Output the (x, y) coordinate of the center of the cell containing the given text.  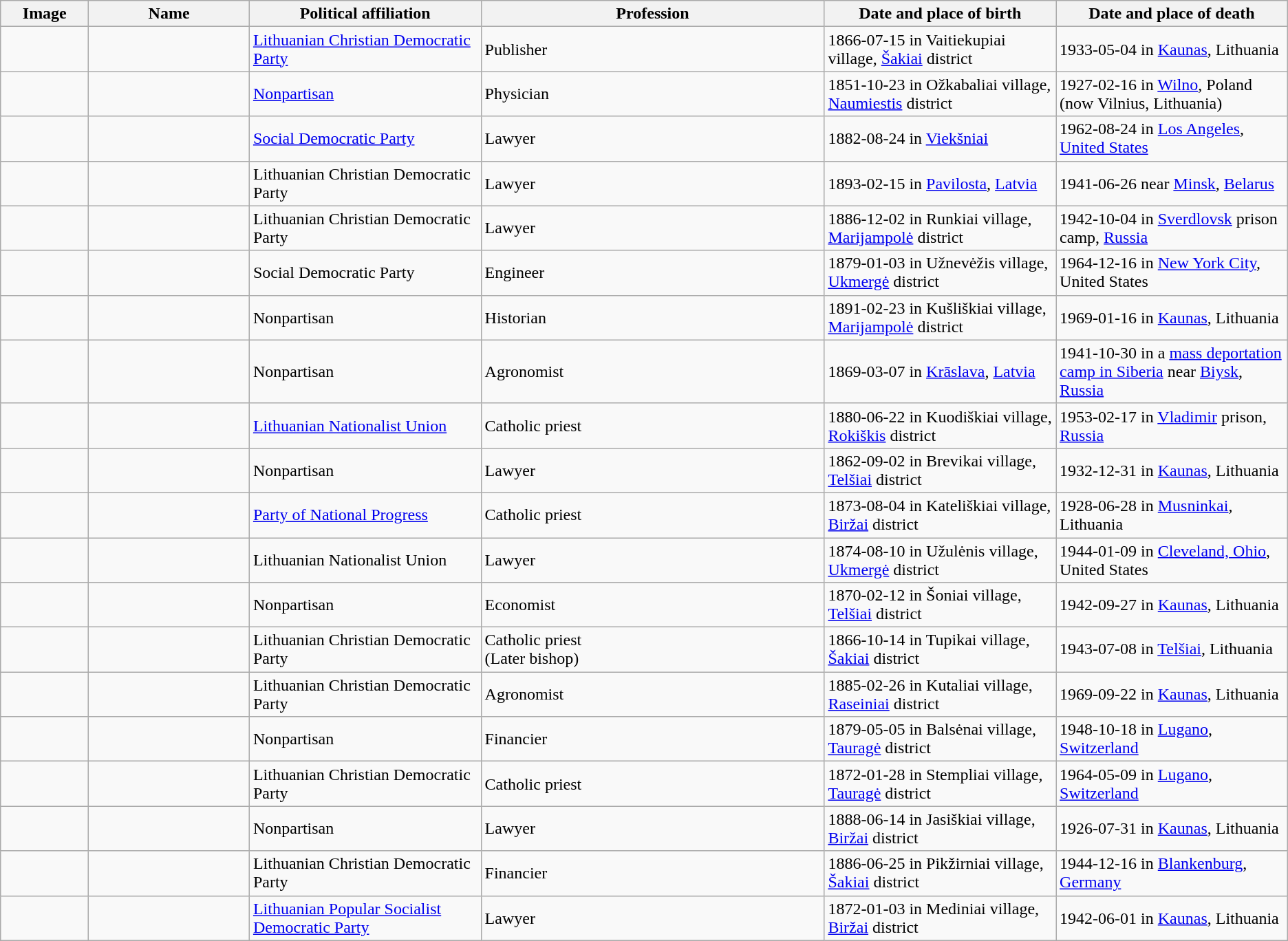
1893-02-15 in Pavilosta, Latvia (940, 183)
1948-10-18 in Lugano, Switzerland (1172, 739)
1872-01-03 in Mediniai village, Biržai district (940, 918)
Physician (652, 94)
Party of National Progress (365, 515)
1872-01-28 in Stempliai village, Tauragė district (940, 784)
1862-09-02 in Brevikai village, Telšiai district (940, 470)
1879-05-05 in Balsėnai village, Tauragė district (940, 739)
1942-10-04 in Sverdlovsk prison camp, Russia (1172, 228)
1944-01-09 in Cleveland, Ohio, United States (1172, 560)
1882-08-24 in Viekšniai (940, 139)
1879-01-03 in Užnevėžis village, Ukmergė district (940, 272)
1874-08-10 in Užulėnis village, Ukmergė district (940, 560)
1869-03-07 in Krāslava, Latvia (940, 371)
Economist (652, 605)
1962-08-24 in Los Angeles, United States (1172, 139)
1880-06-22 in Kuodiškiai village, Rokiškis district (940, 425)
Political affiliation (365, 14)
1933-05-04 in Kaunas, Lithuania (1172, 50)
1926-07-31 in Kaunas, Lithuania (1172, 828)
1870-02-12 in Šoniai village, Telšiai district (940, 605)
1942-06-01 in Kaunas, Lithuania (1172, 918)
1969-01-16 in Kaunas, Lithuania (1172, 318)
Catholic priest (Later bishop) (652, 649)
1932-12-31 in Kaunas, Lithuania (1172, 470)
1888-06-14 in Jasiškiai village, Biržai district (940, 828)
1944-12-16 in Blankenburg, Germany (1172, 874)
1873-08-04 in Kateliškiai village, Biržai district (940, 515)
Name (169, 14)
Publisher (652, 50)
1953-02-17 in Vladimir prison, Russia (1172, 425)
1941-10-30 in a mass deportation camp in Siberia near Biysk, Russia (1172, 371)
Profession (652, 14)
1885-02-26 in Kutaliai village, Raseiniai district (940, 695)
Date and place of birth (940, 14)
1964-12-16 in New York City, United States (1172, 272)
Engineer (652, 272)
Historian (652, 318)
1942-09-27 in Kaunas, Lithuania (1172, 605)
1941-06-26 near Minsk, Belarus (1172, 183)
1943-07-08 in Telšiai, Lithuania (1172, 649)
1891-02-23 in Kušliškiai village, Marijampolė district (940, 318)
1927-02-16 in Wilno, Poland (now Vilnius, Lithuania) (1172, 94)
1928-06-28 in Musninkai, Lithuania (1172, 515)
1964-05-09 in Lugano, Switzerland (1172, 784)
1886-12-02 in Runkiai village, Marijampolė district (940, 228)
Date and place of death (1172, 14)
1866-10-14 in Tupikai village, Šakiai district (940, 649)
1866-07-15 in Vaitiekupiai village, Šakiai district (940, 50)
1969-09-22 in Kaunas, Lithuania (1172, 695)
Image (45, 14)
1851-10-23 in Ožkabaliai village, Naumiestis district (940, 94)
Lithuanian Popular Socialist Democratic Party (365, 918)
1886-06-25 in Pikžirniai village, Šakiai district (940, 874)
